Locate the cell with the specified text and output its [X, Y] center coordinate. 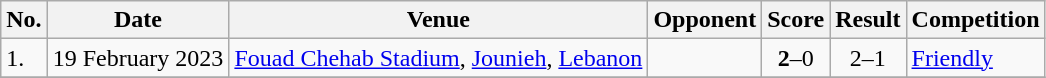
1. [24, 58]
19 February 2023 [138, 58]
Score [796, 20]
Friendly [976, 58]
Venue [438, 20]
2–0 [796, 58]
Opponent [705, 20]
No. [24, 20]
Result [868, 20]
2–1 [868, 58]
Fouad Chehab Stadium, Jounieh, Lebanon [438, 58]
Competition [976, 20]
Date [138, 20]
